Return [X, Y] of the center of cell containing provided text 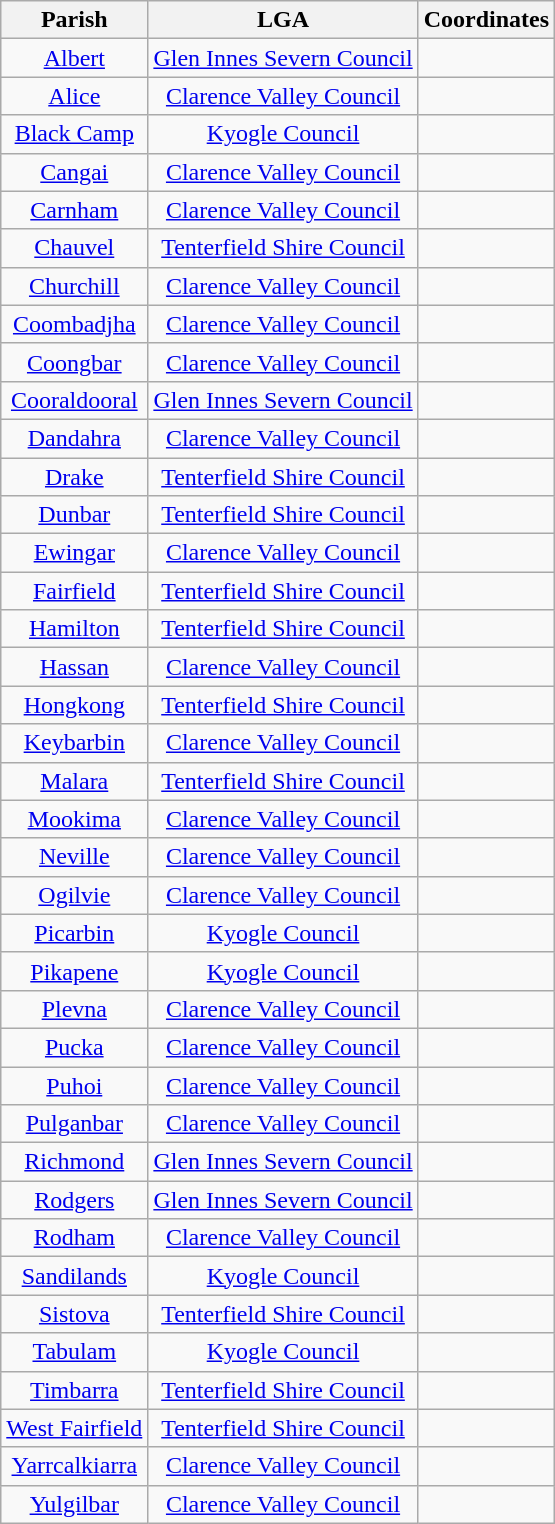
Sistova [74, 1314]
Cooraldooral [74, 400]
Mookima [74, 819]
Timbarra [74, 1390]
Puhoi [74, 1085]
Keybarbin [74, 743]
Neville [74, 857]
Churchill [74, 286]
Rodgers [74, 1200]
Picarbin [74, 933]
Ewingar [74, 553]
Cangai [74, 172]
Malara [74, 781]
Coombadjha [74, 324]
Albert [74, 58]
Pucka [74, 1047]
Chauvel [74, 248]
Pulganbar [74, 1124]
Dandahra [74, 438]
Alice [74, 96]
West Fairfield [74, 1428]
Plevna [74, 1009]
Yulgilbar [74, 1504]
Hamilton [74, 629]
Carnham [74, 210]
Drake [74, 477]
Yarrcalkiarra [74, 1466]
Ogilvie [74, 895]
Hongkong [74, 705]
Rodham [74, 1238]
Black Camp [74, 134]
Hassan [74, 667]
Coordinates [486, 20]
Richmond [74, 1162]
Pikapene [74, 971]
LGA [283, 20]
Fairfield [74, 591]
Coongbar [74, 362]
Dunbar [74, 515]
Parish [74, 20]
Tabulam [74, 1352]
Sandilands [74, 1276]
